Capture the cell that displays the provided text and extract its [X, Y] central coordinate. 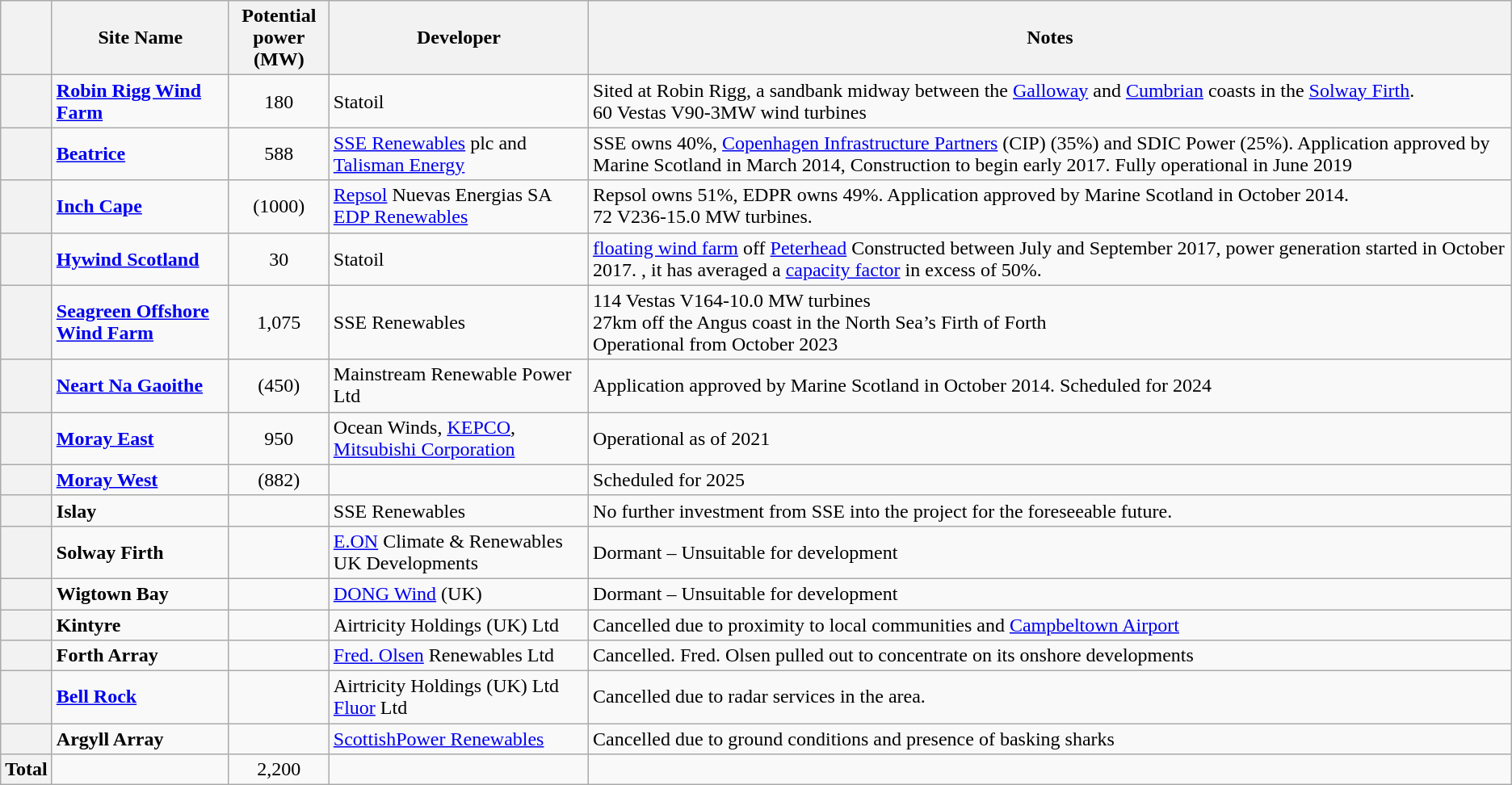
No further investment from SSE into the project for the foreseeable future. [1050, 510]
Cancelled due to ground conditions and presence of basking sharks [1050, 739]
ScottishPower Renewables [459, 739]
DONG Wind (UK) [459, 594]
Neart Na Gaoithe [141, 386]
Mainstream Renewable Power Ltd [459, 386]
Total [27, 770]
180 [279, 102]
Site Name [141, 38]
Moray West [141, 480]
Cancelled due to radar services in the area. [1050, 698]
(1000) [279, 207]
Cancelled. Fred. Olsen pulled out to concentrate on its onshore developments [1050, 656]
Sited at Robin Rigg, a sandbank midway between the Galloway and Cumbrian coasts in the Solway Firth. 60 Vestas V90-3MW wind turbines [1050, 102]
Argyll Array [141, 739]
Solway Firth [141, 552]
(450) [279, 386]
Developer [459, 38]
Application approved by Marine Scotland in October 2014. Scheduled for 2024 [1050, 386]
Operational as of 2021 [1050, 438]
Repsol owns 51%, EDPR owns 49%. Application approved by Marine Scotland in October 2014. 72 V236-15.0 MW turbines. [1050, 207]
Scheduled for 2025 [1050, 480]
(882) [279, 480]
2,200 [279, 770]
Inch Cape [141, 207]
Beatrice [141, 153]
Fred. Olsen Renewables Ltd [459, 656]
Islay [141, 510]
SSE Renewables plc and Talisman Energy [459, 153]
Notes [1050, 38]
Wigtown Bay [141, 594]
Potentialpower (MW) [279, 38]
Airtricity Holdings (UK) Ltd [459, 624]
Moray East [141, 438]
E.ON Climate & Renewables UK Developments [459, 552]
Kintyre [141, 624]
Hywind Scotland [141, 258]
1,075 [279, 322]
30 [279, 258]
950 [279, 438]
Ocean Winds, KEPCO, Mitsubishi Corporation [459, 438]
Seagreen Offshore Wind Farm [141, 322]
114 Vestas V164-10.0 MW turbines 27km off the Angus coast in the North Sea’s Firth of Forth Operational from October 2023 [1050, 322]
588 [279, 153]
Airtricity Holdings (UK) LtdFluor Ltd [459, 698]
Robin Rigg Wind Farm [141, 102]
Repsol Nuevas Energias SAEDP Renewables [459, 207]
Cancelled due to proximity to local communities and Campbeltown Airport [1050, 624]
Bell Rock [141, 698]
Forth Array [141, 656]
